Pinpoint the cell where the given text exists, returning its [x, y] midpoint coordinate. 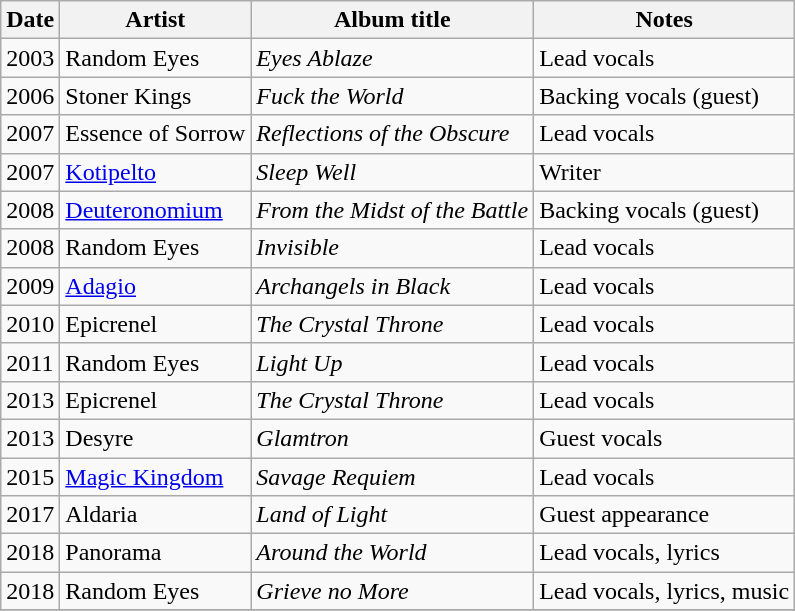
2006 [30, 96]
Guest vocals [664, 438]
2010 [30, 324]
Invisible [392, 248]
Artist [156, 20]
Guest appearance [664, 515]
Stoner Kings [156, 96]
Around the World [392, 553]
From the Midst of the Battle [392, 210]
Writer [664, 172]
Eyes Ablaze [392, 58]
2011 [30, 362]
Reflections of the Obscure [392, 134]
Aldaria [156, 515]
Fuck the World [392, 96]
Notes [664, 20]
Glamtron [392, 438]
Savage Requiem [392, 477]
Desyre [156, 438]
Archangels in Black [392, 286]
Lead vocals, lyrics, music [664, 591]
Album title [392, 20]
Lead vocals, lyrics [664, 553]
2009 [30, 286]
2015 [30, 477]
Essence of Sorrow [156, 134]
Deuteronomium [156, 210]
Land of Light [392, 515]
Adagio [156, 286]
2003 [30, 58]
Sleep Well [392, 172]
Light Up [392, 362]
Magic Kingdom [156, 477]
Kotipelto [156, 172]
2017 [30, 515]
Grieve no More [392, 591]
Panorama [156, 553]
Date [30, 20]
